Detect which cell encompasses the target text, then output its [x, y] center coordinate. 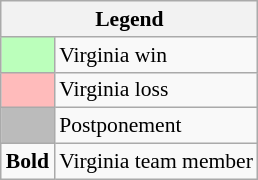
Legend [130, 19]
Virginia win [156, 55]
Virginia loss [156, 90]
Virginia team member [156, 162]
Bold [28, 162]
Postponement [156, 126]
